Detect which cell encompasses the target text, then output its [x, y] center coordinate. 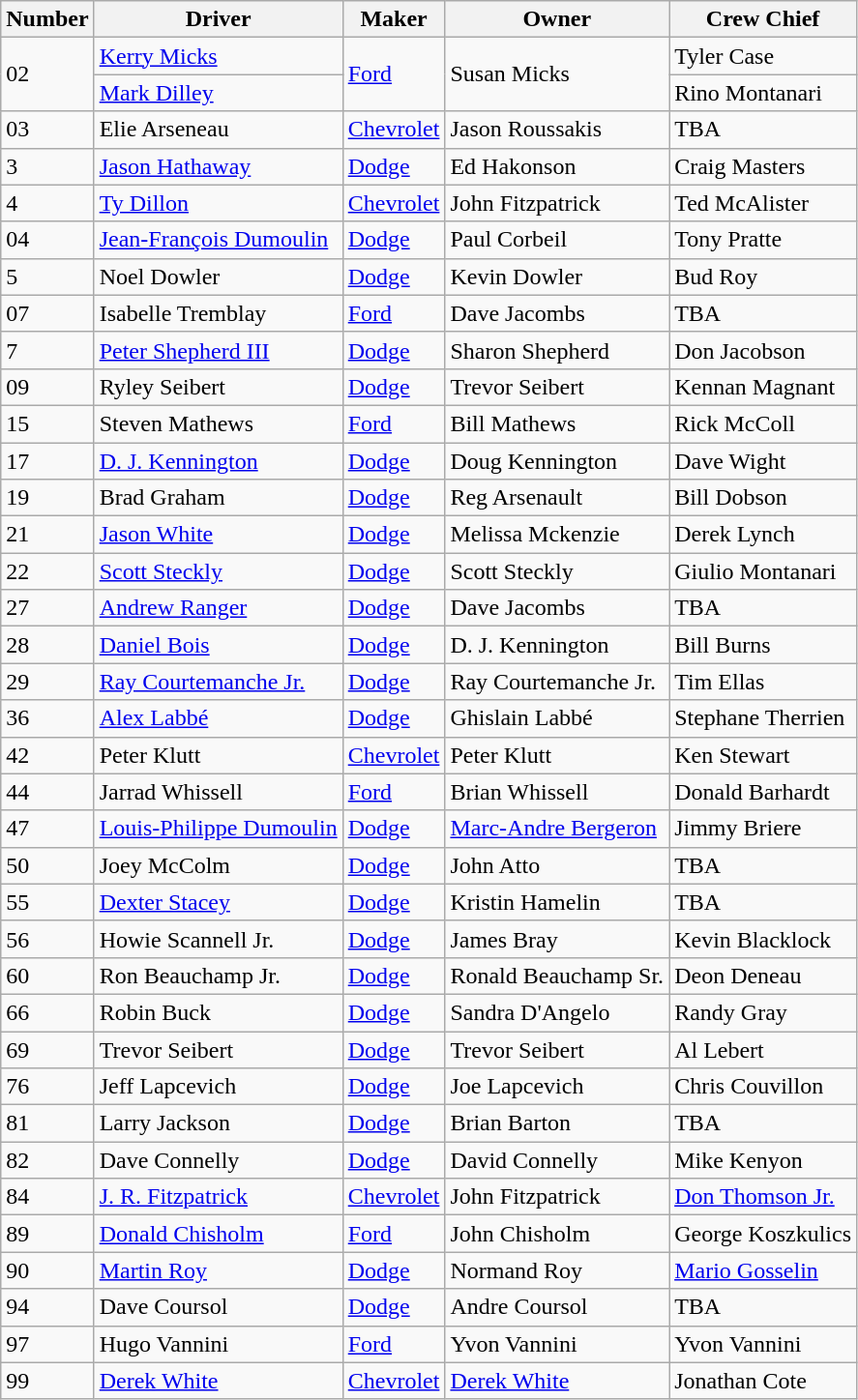
Isabelle Tremblay [219, 313]
3 [47, 166]
5 [47, 277]
Al Lebert [763, 1049]
Jarrad Whissell [219, 792]
Noel Dowler [219, 277]
David Connelly [557, 1160]
56 [47, 939]
John Atto [557, 865]
Giulio Montanari [763, 571]
Ty Dillon [219, 203]
Owner [557, 19]
27 [47, 608]
Jason Hathaway [219, 166]
Don Thomson Jr. [763, 1197]
Steven Mathews [219, 423]
Don Jacobson [763, 350]
Mike Kenyon [763, 1160]
Jason Roussakis [557, 130]
94 [47, 1307]
Driver [219, 19]
81 [47, 1123]
Rino Montanari [763, 93]
Derek Lynch [763, 535]
4 [47, 203]
09 [47, 387]
Kevin Blacklock [763, 939]
29 [47, 682]
89 [47, 1234]
Joe Lapcevich [557, 1087]
19 [47, 498]
Kerry Micks [219, 56]
Dexter Stacey [219, 902]
Paul Corbeil [557, 240]
28 [47, 645]
Normand Roy [557, 1270]
47 [47, 829]
Robin Buck [219, 1012]
07 [47, 313]
Jean-François Dumoulin [219, 240]
90 [47, 1270]
Jimmy Briere [763, 829]
7 [47, 350]
Brian Whissell [557, 792]
Larry Jackson [219, 1123]
Bill Dobson [763, 498]
George Koszkulics [763, 1234]
36 [47, 718]
Jonathan Cote [763, 1381]
Kristin Hamelin [557, 902]
Mario Gosselin [763, 1270]
John Chisholm [557, 1234]
97 [47, 1344]
Ted McAlister [763, 203]
Sandra D'Angelo [557, 1012]
Daniel Bois [219, 645]
Ghislain Labbé [557, 718]
Bill Burns [763, 645]
Stephane Therrien [763, 718]
Joey McColm [219, 865]
Ronald Beauchamp Sr. [557, 976]
Tim Ellas [763, 682]
21 [47, 535]
Jeff Lapcevich [219, 1087]
Dave Coursol [219, 1307]
99 [47, 1381]
60 [47, 976]
Ed Hakonson [557, 166]
Ryley Seibert [219, 387]
55 [47, 902]
17 [47, 461]
Mark Dilley [219, 93]
Tony Pratte [763, 240]
02 [47, 74]
50 [47, 865]
Sharon Shepherd [557, 350]
Ken Stewart [763, 755]
76 [47, 1087]
Dave Connelly [219, 1160]
James Bray [557, 939]
84 [47, 1197]
Peter Shepherd III [219, 350]
Rick McColl [763, 423]
Reg Arsenault [557, 498]
Martin Roy [219, 1270]
Number [47, 19]
Ron Beauchamp Jr. [219, 976]
Howie Scannell Jr. [219, 939]
Bill Mathews [557, 423]
Marc-Andre Bergeron [557, 829]
69 [47, 1049]
Louis-Philippe Dumoulin [219, 829]
82 [47, 1160]
Craig Masters [763, 166]
Brian Barton [557, 1123]
Donald Chisholm [219, 1234]
Susan Micks [557, 74]
Maker [394, 19]
Randy Gray [763, 1012]
Alex Labbé [219, 718]
03 [47, 130]
44 [47, 792]
Andre Coursol [557, 1307]
Dave Wight [763, 461]
04 [47, 240]
Chris Couvillon [763, 1087]
42 [47, 755]
15 [47, 423]
Hugo Vannini [219, 1344]
Doug Kennington [557, 461]
Deon Deneau [763, 976]
Bud Roy [763, 277]
Kevin Dowler [557, 277]
Elie Arseneau [219, 130]
Melissa Mckenzie [557, 535]
Andrew Ranger [219, 608]
Jason White [219, 535]
J. R. Fitzpatrick [219, 1197]
Donald Barhardt [763, 792]
Brad Graham [219, 498]
22 [47, 571]
Crew Chief [763, 19]
66 [47, 1012]
Tyler Case [763, 56]
Kennan Magnant [763, 387]
